Scan for the cell matching the given text and deliver its [x, y] coordinate at center. 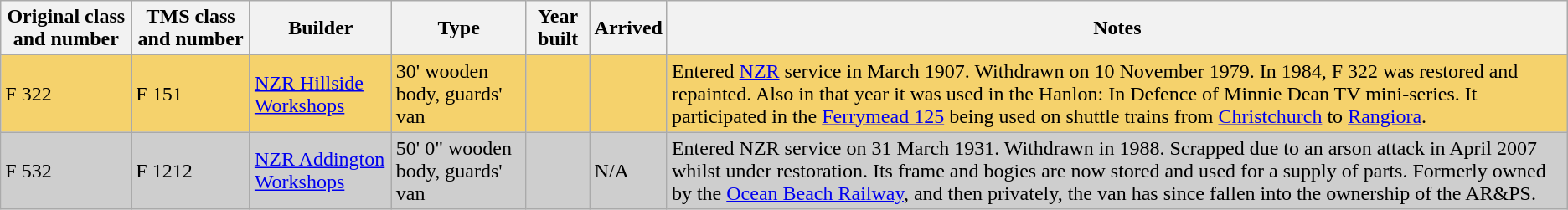
TMS class and number [191, 28]
30' wooden body, guards' van [459, 94]
NZR Hillside Workshops [320, 94]
Type [459, 28]
N/A [628, 171]
F 532 [66, 171]
Year built [558, 28]
Arrived [628, 28]
F 151 [191, 94]
50' 0" wooden body, guards' van [459, 171]
Builder [320, 28]
Original class and number [66, 28]
F 322 [66, 94]
NZR Addington Workshops [320, 171]
Notes [1117, 28]
F 1212 [191, 171]
